Find where the given text appears and provide that cell's center as (x, y) coordinate. 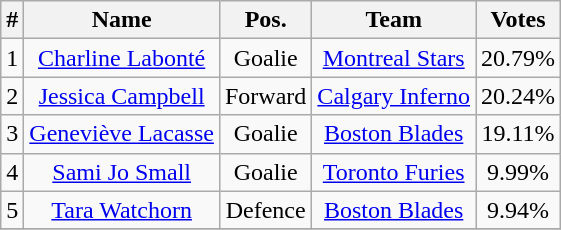
1 (12, 58)
Tara Watchorn (122, 210)
Calgary Inferno (394, 96)
Name (122, 20)
Jessica Campbell (122, 96)
Toronto Furies (394, 172)
Charline Labonté (122, 58)
20.79% (518, 58)
5 (12, 210)
9.94% (518, 210)
# (12, 20)
Sami Jo Small (122, 172)
Forward (265, 96)
Geneviève Lacasse (122, 134)
4 (12, 172)
20.24% (518, 96)
Montreal Stars (394, 58)
Team (394, 20)
2 (12, 96)
Votes (518, 20)
Defence (265, 210)
9.99% (518, 172)
3 (12, 134)
Pos. (265, 20)
19.11% (518, 134)
